Extract the (x, y) coordinate from the center of the cell holding the provided text.  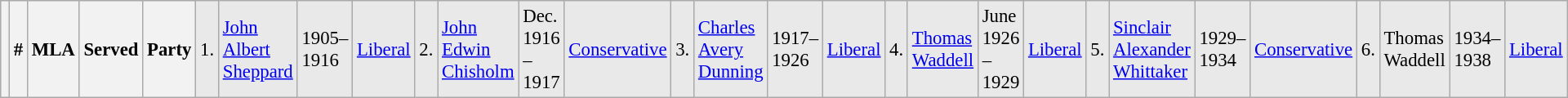
# (18, 49)
4. (897, 49)
John Albert Sheppard (258, 49)
Sinclair Alexander Whittaker (1151, 49)
1929–1934 (1223, 49)
2. (426, 49)
Dec. 1916 – 1917 (541, 49)
Served (111, 49)
MLA (53, 49)
3. (683, 49)
1905–1916 (325, 49)
June 1926 – 1929 (1000, 49)
1934–1938 (1477, 49)
1. (207, 49)
Charles Avery Dunning (731, 49)
Party (170, 49)
John Edwin Chisholm (479, 49)
1917–1926 (795, 49)
5. (1098, 49)
6. (1368, 49)
